Return (x, y) of the center of cell containing provided text 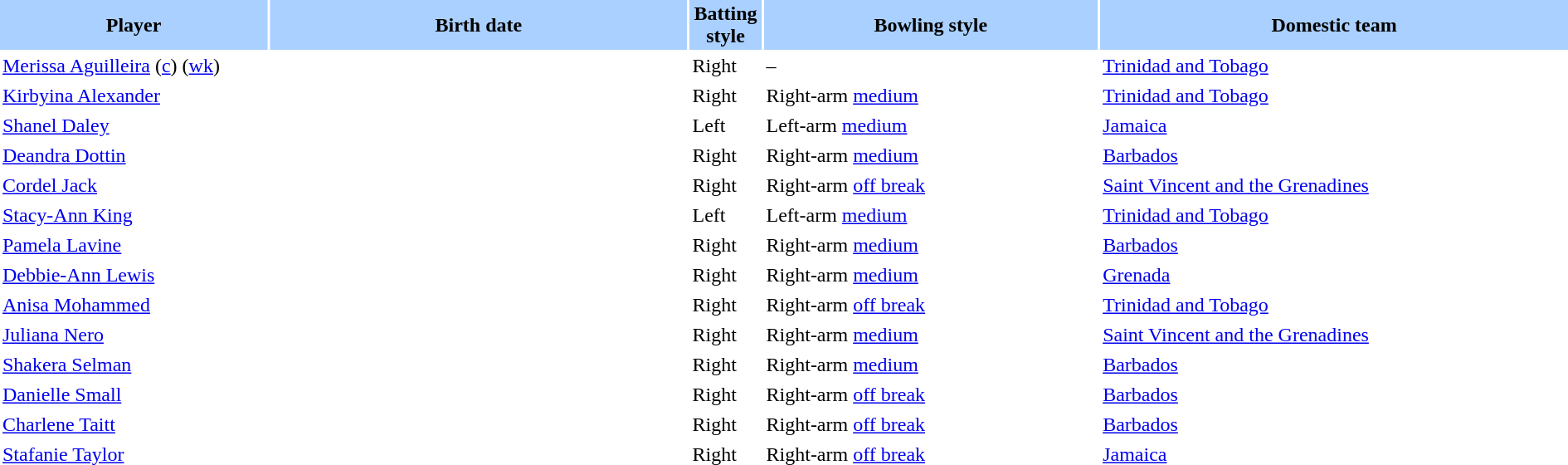
Juliana Nero (134, 335)
Player (134, 25)
Deandra Dottin (134, 156)
Shakera Selman (134, 365)
Charlene Taitt (134, 425)
Danielle Small (134, 395)
Debbie-Ann Lewis (134, 276)
Merissa Aguilleira (c) (wk) (134, 66)
Kirbyina Alexander (134, 96)
Batting style (725, 25)
Anisa Mohammed (134, 306)
Domestic team (1334, 25)
Birth date (478, 25)
Jamaica (1334, 126)
Shanel Daley (134, 126)
Stacy-Ann King (134, 216)
Pamela Lavine (134, 246)
Grenada (1334, 276)
– (931, 66)
Bowling style (931, 25)
Cordel Jack (134, 186)
